Extract the [x, y] coordinate from the center of the cell holding the provided text.  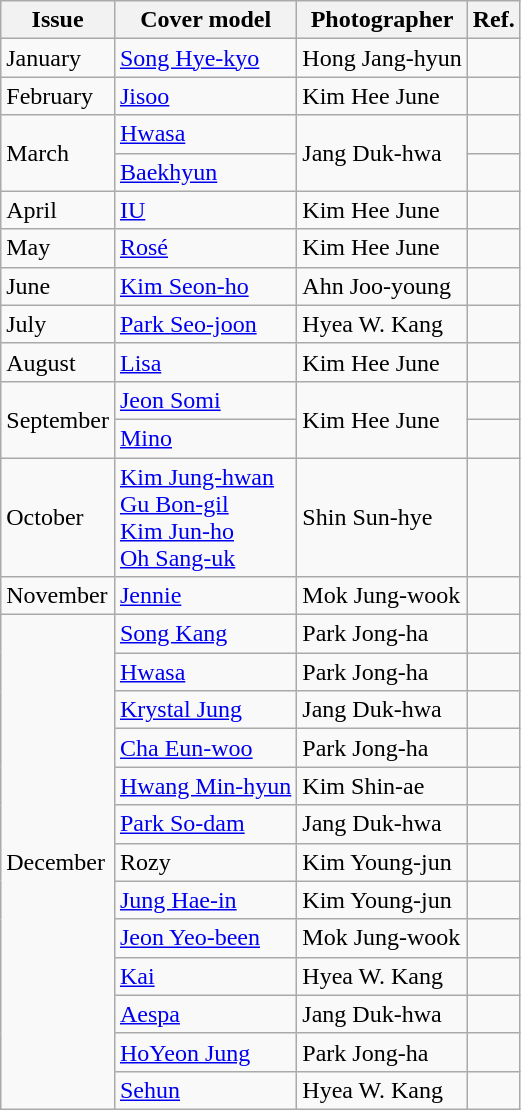
April [58, 210]
Hwang Min-hyun [205, 786]
Song Hye-kyo [205, 58]
Lisa [205, 362]
Jeon Somi [205, 400]
Mino [205, 438]
IU [205, 210]
Sehun [205, 1090]
Krystal Jung [205, 710]
July [58, 324]
August [58, 362]
Aespa [205, 1014]
Issue [58, 20]
HoYeon Jung [205, 1052]
Jisoo [205, 96]
Kim Shin-ae [382, 786]
Kim Jung-hwanGu Bon-gilKim Jun-hoOh Sang-uk [205, 518]
Ref. [494, 20]
Baekhyun [205, 172]
October [58, 518]
Song Kang [205, 634]
Hong Jang-hyun [382, 58]
Park So-dam [205, 824]
Jung Hae-in [205, 900]
Photographer [382, 20]
December [58, 862]
Kai [205, 976]
November [58, 596]
February [58, 96]
Jennie [205, 596]
Cover model [205, 20]
May [58, 248]
Shin Sun-hye [382, 518]
Park Seo-joon [205, 324]
March [58, 153]
Rozy [205, 862]
Ahn Joo-young [382, 286]
Cha Eun-woo [205, 748]
January [58, 58]
Jeon Yeo-been [205, 938]
Kim Seon-ho [205, 286]
June [58, 286]
Rosé [205, 248]
September [58, 419]
